Search for the cell housing the specified text and yield its (x, y) center coordinate. 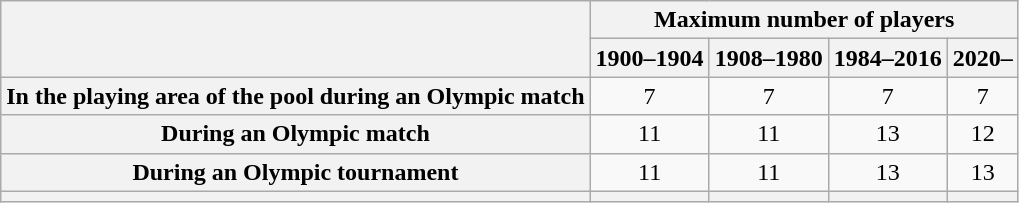
During an Olympic tournament (296, 172)
Maximum number of players (804, 20)
1984–2016 (888, 58)
1908–1980 (768, 58)
During an Olympic match (296, 134)
1900–1904 (650, 58)
2020– (982, 58)
In the playing area of the pool during an Olympic match (296, 96)
12 (982, 134)
